Extract the (x, y) coordinate from the center of the cell holding the provided text.  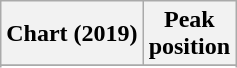
Chart (2019) (72, 34)
Peakposition (189, 34)
